Output the (X, Y) coordinate of the center of the cell containing the given text.  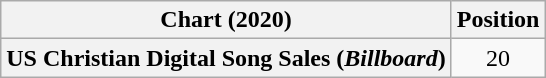
Position (498, 20)
20 (498, 58)
Chart (2020) (226, 20)
US Christian Digital Song Sales (Billboard) (226, 58)
